Return (x, y) of the center of cell containing provided text 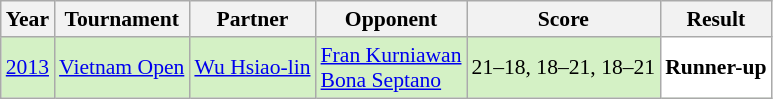
Fran Kurniawan Bona Septano (392, 68)
Result (716, 19)
Partner (252, 19)
21–18, 18–21, 18–21 (564, 68)
Year (28, 19)
Wu Hsiao-lin (252, 68)
Score (564, 19)
2013 (28, 68)
Opponent (392, 19)
Vietnam Open (122, 68)
Runner-up (716, 68)
Tournament (122, 19)
